Scan for the cell matching the given text and deliver its [X, Y] coordinate at center. 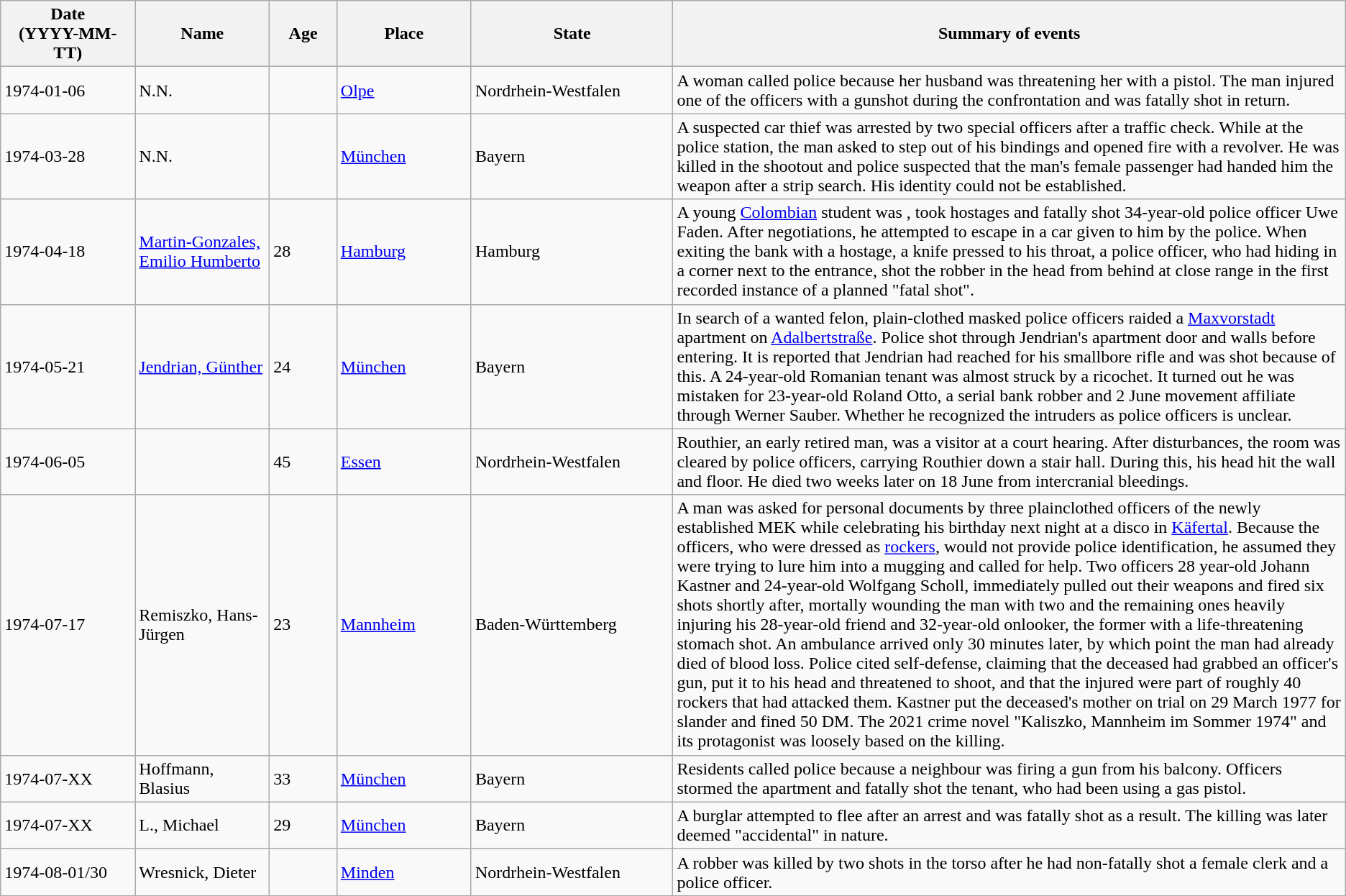
1974-07-17 [68, 625]
A burglar attempted to flee after an arrest and was fatally shot as a result. The killing was later deemed "accidental" in nature. [1009, 826]
28 [303, 252]
Summary of events [1009, 34]
Remiszko, Hans-Jürgen [203, 625]
1974-05-21 [68, 367]
Place [404, 34]
1974-01-06 [68, 91]
23 [303, 625]
1974-03-28 [68, 157]
24 [303, 367]
Age [303, 34]
Olpe [404, 91]
Mannheim [404, 625]
Date(YYYY-MM-TT) [68, 34]
1974-06-05 [68, 462]
State [572, 34]
Essen [404, 462]
45 [303, 462]
29 [303, 826]
Baden-Württemberg [572, 625]
Wresnick, Dieter [203, 872]
Hoffmann, Blasius [203, 778]
L., Michael [203, 826]
1974-08-01/30 [68, 872]
A robber was killed by two shots in the torso after he had non-fatally shot a female clerk and a police officer. [1009, 872]
1974-04-18 [68, 252]
Jendrian, Günther [203, 367]
Minden [404, 872]
Name [203, 34]
Martin-Gonzales, Emilio Humberto [203, 252]
33 [303, 778]
